Identify which cell holds the provided text, then report its [X, Y] central coordinate. 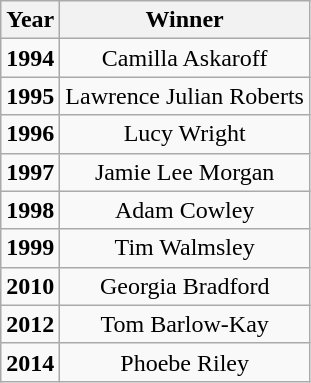
Adam Cowley [185, 210]
2012 [30, 324]
Georgia Bradford [185, 286]
Camilla Askaroff [185, 58]
2014 [30, 362]
Winner [185, 20]
Phoebe Riley [185, 362]
1999 [30, 248]
1994 [30, 58]
Year [30, 20]
Tom Barlow-Kay [185, 324]
Tim Walmsley [185, 248]
Lawrence Julian Roberts [185, 96]
1996 [30, 134]
1998 [30, 210]
Jamie Lee Morgan [185, 172]
1997 [30, 172]
2010 [30, 286]
1995 [30, 96]
Lucy Wright [185, 134]
